Return [X, Y] of the center of cell containing provided text 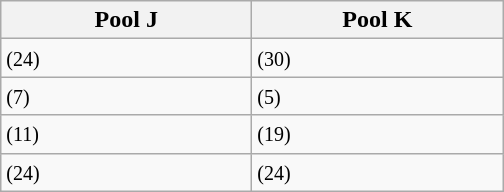
(30) [378, 58]
(11) [126, 134]
(7) [126, 96]
Pool J [126, 20]
Pool K [378, 20]
(5) [378, 96]
(19) [378, 134]
